Pinpoint the cell where the given text exists, returning its [X, Y] midpoint coordinate. 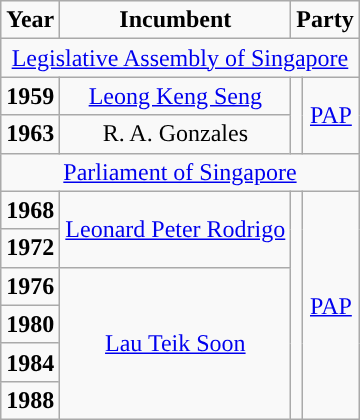
Leong Keng Seng [176, 96]
R. A. Gonzales [176, 134]
Legislative Assembly of Singapore [180, 58]
Leonard Peter Rodrigo [176, 229]
Lau Teik Soon [176, 343]
1976 [30, 286]
Year [30, 20]
1980 [30, 324]
Parliament of Singapore [180, 172]
1984 [30, 362]
1963 [30, 134]
1959 [30, 96]
1988 [30, 400]
1968 [30, 210]
Incumbent [176, 20]
Party [325, 20]
1972 [30, 248]
